Extract the (x, y) coordinate from the center of the cell holding the provided text.  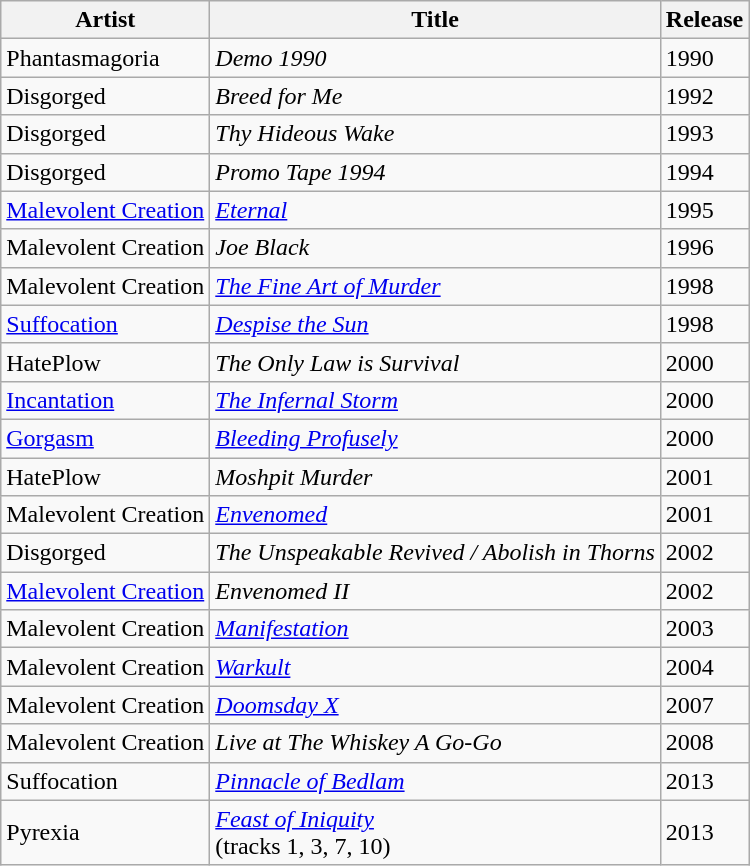
Eternal (436, 210)
2008 (704, 743)
Moshpit Murder (436, 477)
2007 (704, 705)
Breed for Me (436, 96)
Artist (106, 20)
Pyrexia (106, 832)
Envenomed (436, 515)
Thy Hideous Wake (436, 134)
1995 (704, 210)
Doomsday X (436, 705)
1994 (704, 172)
Joe Black (436, 248)
Phantasmagoria (106, 58)
Promo Tape 1994 (436, 172)
1993 (704, 134)
Title (436, 20)
Incantation (106, 400)
1992 (704, 96)
Despise the Sun (436, 324)
The Infernal Storm (436, 400)
Manifestation (436, 629)
1990 (704, 58)
Envenomed II (436, 591)
Bleeding Profusely (436, 438)
1996 (704, 248)
2003 (704, 629)
Demo 1990 (436, 58)
Warkult (436, 667)
Feast of Iniquity(tracks 1, 3, 7, 10) (436, 832)
Live at The Whiskey A Go-Go (436, 743)
The Only Law is Survival (436, 362)
Pinnacle of Bedlam (436, 781)
The Unspeakable Revived / Abolish in Thorns (436, 553)
Gorgasm (106, 438)
2004 (704, 667)
The Fine Art of Murder (436, 286)
Release (704, 20)
